Return the (X, Y) coordinate for the center point of the cell that contains the specified text.  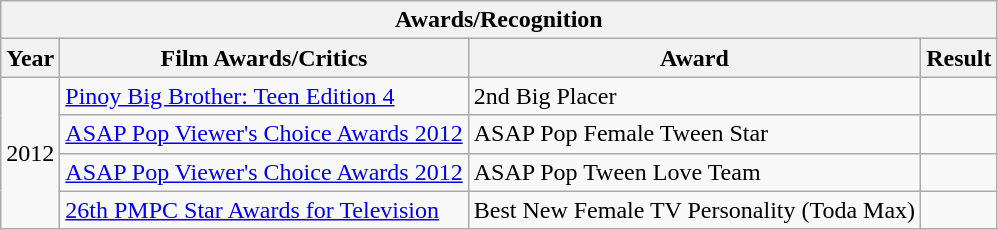
26th PMPC Star Awards for Television (264, 210)
2012 (30, 153)
2nd Big Placer (694, 96)
Result (959, 58)
Awards/Recognition (499, 20)
Best New Female TV Personality (Toda Max) (694, 210)
Pinoy Big Brother: Teen Edition 4 (264, 96)
ASAP Pop Tween Love Team (694, 172)
Film Awards/Critics (264, 58)
ASAP Pop Female Tween Star (694, 134)
Year (30, 58)
Award (694, 58)
